Determine the (X, Y) coordinate at the center of the cell enclosing the given text.  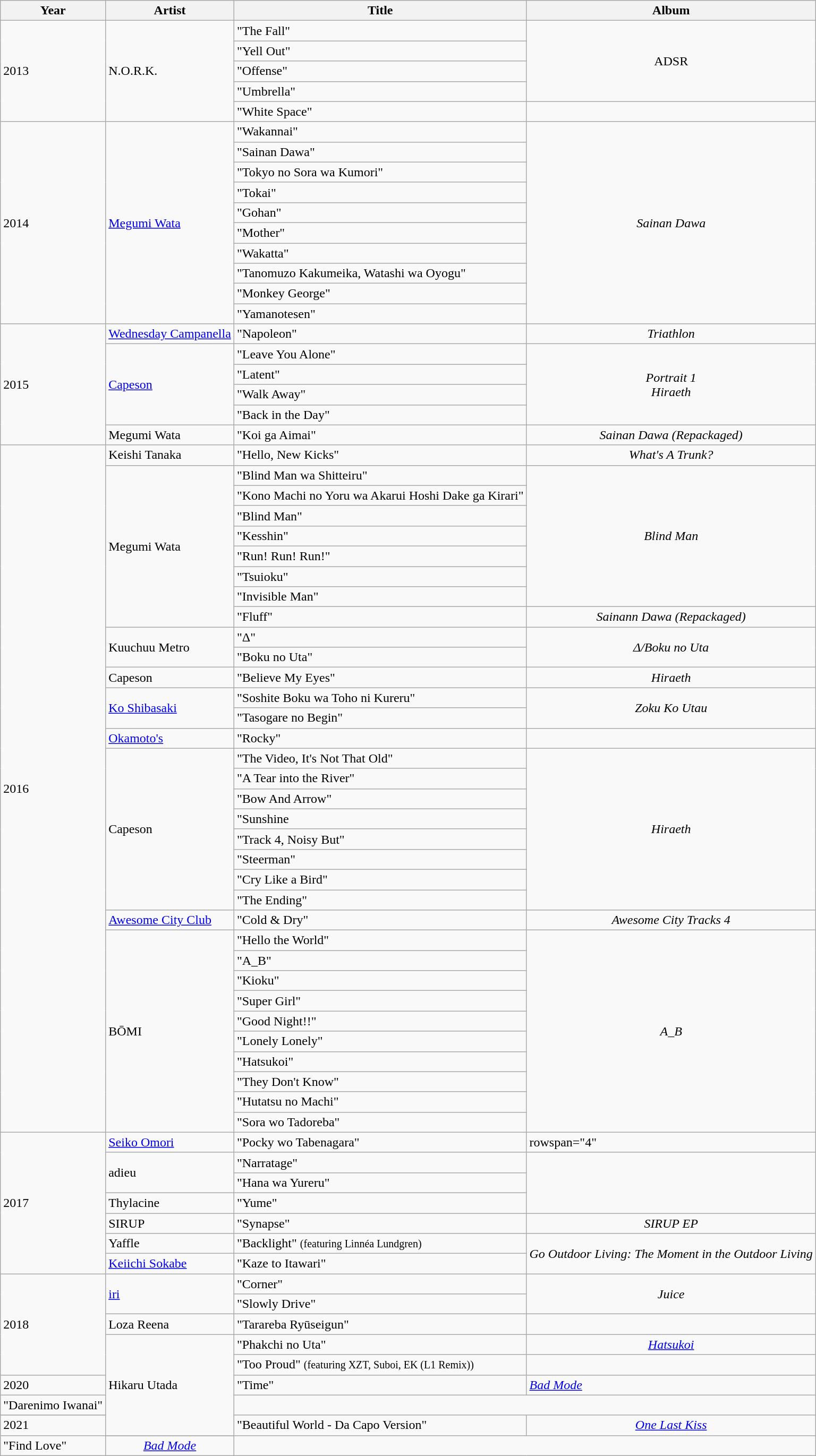
"Koi ga Aimai" (380, 435)
"Wakannai" (380, 132)
"Steerman" (380, 859)
"They Don't Know" (380, 1082)
2017 (53, 1203)
"Gohan" (380, 212)
2016 (53, 789)
SIRUP EP (671, 1223)
Loza Reena (170, 1324)
"Pocky wo Tabenagara" (380, 1142)
SIRUP (170, 1223)
"Monkey George" (380, 294)
"Umbrella" (380, 91)
"Tsuioku" (380, 576)
"Latent" (380, 374)
2013 (53, 71)
Keiichi Sokabe (170, 1264)
"Offense" (380, 71)
"Bow And Arrow" (380, 799)
Portrait 1Hiraeth (671, 384)
2018 (53, 1324)
"Cry Like a Bird" (380, 879)
"Backlight" (featuring Linnéa Lundgren) (380, 1244)
Juice (671, 1294)
"Darenimo Iwanai" (53, 1405)
iri (170, 1294)
"Back in the Day" (380, 415)
"Track 4, Noisy But" (380, 839)
"Sainan Dawa" (380, 152)
rowspan="4" (671, 1142)
"The Video, It's Not That Old" (380, 758)
"Hana wa Yureru" (380, 1183)
"Sunshine (380, 819)
Ko Shibasaki (170, 708)
Title (380, 11)
Awesome City Club (170, 920)
"The Ending" (380, 900)
Kuuchuu Metro (170, 647)
"Lonely Lonely" (380, 1041)
ADSR (671, 61)
"Time" (380, 1385)
"A_B" (380, 961)
"Phakchi no Uta" (380, 1344)
A_B (671, 1031)
"Too Proud" (featuring XZT, Suboi, EK (L1 Remix)) (380, 1365)
Blind Man (671, 536)
2015 (53, 384)
"Yell Out" (380, 51)
"Hello, New Kicks" (380, 455)
"Mother" (380, 233)
"Blind Man" (380, 516)
"Wakatta" (380, 253)
"Tokyo no Sora wa Kumori" (380, 172)
"Believe My Eyes" (380, 678)
"Cold & Dry" (380, 920)
Okamoto's (170, 738)
"Find Love" (53, 1445)
Sainan Dawa (Repackaged) (671, 435)
Zoku Ko Utau (671, 708)
"White Space" (380, 112)
Keishi Tanaka (170, 455)
"Corner" (380, 1284)
"Hutatsu no Machi" (380, 1102)
"Sora wo Tadoreba" (380, 1122)
Hatsukoi (671, 1344)
"Good Night!!" (380, 1021)
Sainan Dawa (671, 223)
"Kaze to Itawari" (380, 1264)
Year (53, 11)
2014 (53, 223)
2021 (53, 1425)
Thylacine (170, 1203)
Awesome City Tracks 4 (671, 920)
Wednesday Campanella (170, 334)
Triathlon (671, 334)
"Beautiful World - Da Capo Version" (380, 1425)
"The Fall" (380, 31)
"Super Girl" (380, 1001)
"Kioku" (380, 981)
Album (671, 11)
"Narratage" (380, 1162)
"Blind Man wa Shitteiru" (380, 475)
"Leave You Alone" (380, 354)
Δ/Boku no Uta (671, 647)
"Kesshin" (380, 536)
"Yamanotesen" (380, 314)
Yaffle (170, 1244)
"Hello the World" (380, 940)
adieu (170, 1172)
BŌMI (170, 1031)
Hikaru Utada (170, 1385)
"Tasogare no Begin" (380, 718)
"Rocky" (380, 738)
"Invisible Man" (380, 597)
"Soshite Boku wa Toho ni Kureru" (380, 698)
"Yume" (380, 1203)
"Fluff" (380, 617)
"Run! Run! Run!" (380, 556)
"Walk Away" (380, 395)
Sainann Dawa (Repackaged) (671, 617)
N.O.R.K. (170, 71)
Artist (170, 11)
"Tarareba Ryūseigun" (380, 1324)
"Tokai" (380, 192)
"Hatsukoi" (380, 1061)
"Synapse" (380, 1223)
"A Tear into the River" (380, 778)
One Last Kiss (671, 1425)
"Δ" (380, 637)
2020 (53, 1385)
What's A Trunk? (671, 455)
"Kono Machi no Yoru wa Akarui Hoshi Dake ga Kirari" (380, 495)
Go Outdoor Living: The Moment in the Outdoor Living (671, 1254)
"Tanomuzo Kakumeika, Watashi wa Oyogu" (380, 273)
"Napoleon" (380, 334)
"Boku no Uta" (380, 657)
Seiko Omori (170, 1142)
"Slowly Drive" (380, 1304)
